Extract the (x, y) coordinate from the center of the cell holding the provided text.  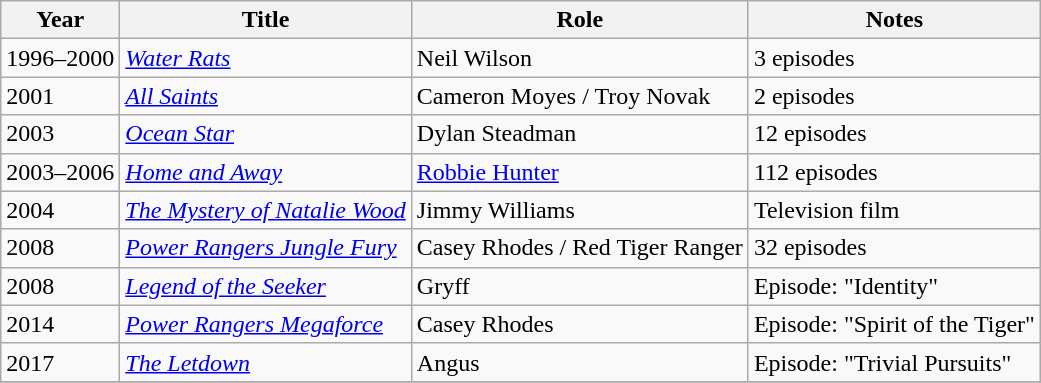
2 episodes (894, 96)
Home and Away (266, 172)
Robbie Hunter (580, 172)
The Letdown (266, 362)
2017 (60, 362)
Casey Rhodes (580, 324)
2001 (60, 96)
12 episodes (894, 134)
Episode: "Identity" (894, 286)
Gryff (580, 286)
32 episodes (894, 248)
112 episodes (894, 172)
Dylan Steadman (580, 134)
Role (580, 20)
Title (266, 20)
The Mystery of Natalie Wood (266, 210)
Cameron Moyes / Troy Novak (580, 96)
Year (60, 20)
Power Rangers Jungle Fury (266, 248)
Neil Wilson (580, 58)
Water Rats (266, 58)
Episode: "Spirit of the Tiger" (894, 324)
Jimmy Williams (580, 210)
2003 (60, 134)
Episode: "Trivial Pursuits" (894, 362)
Ocean Star (266, 134)
2014 (60, 324)
Legend of the Seeker (266, 286)
Casey Rhodes / Red Tiger Ranger (580, 248)
2004 (60, 210)
Television film (894, 210)
Power Rangers Megaforce (266, 324)
Angus (580, 362)
2003–2006 (60, 172)
Notes (894, 20)
3 episodes (894, 58)
1996–2000 (60, 58)
All Saints (266, 96)
